Output the (X, Y) coordinate of the center of the cell containing the given text.  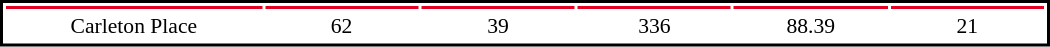
21 (968, 26)
336 (654, 26)
Carleton Place (134, 26)
39 (498, 26)
88.39 (810, 26)
62 (342, 26)
